Determine the (x, y) coordinate at the center of the cell enclosing the given text.  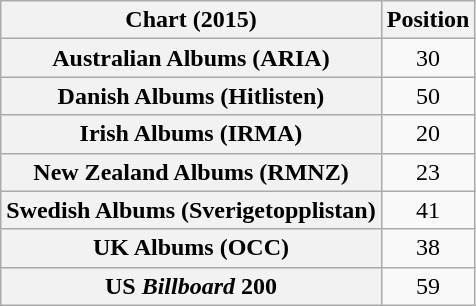
20 (428, 134)
Position (428, 20)
23 (428, 172)
Danish Albums (Hitlisten) (191, 96)
New Zealand Albums (RMNZ) (191, 172)
41 (428, 210)
US Billboard 200 (191, 286)
50 (428, 96)
38 (428, 248)
Swedish Albums (Sverigetopplistan) (191, 210)
Irish Albums (IRMA) (191, 134)
Chart (2015) (191, 20)
UK Albums (OCC) (191, 248)
Australian Albums (ARIA) (191, 58)
30 (428, 58)
59 (428, 286)
